Capture the cell that displays the provided text and extract its (x, y) central coordinate. 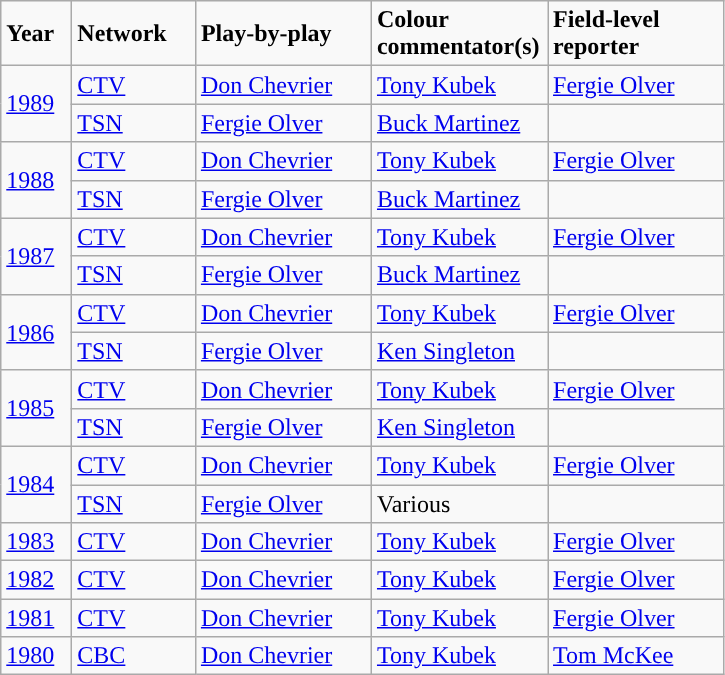
Field-level reporter (636, 34)
1985 (36, 408)
Tom McKee (636, 656)
1980 (36, 656)
Year (36, 34)
CBC (134, 656)
Network (134, 34)
1982 (36, 580)
1983 (36, 542)
1988 (36, 180)
Play-by-play (283, 34)
1987 (36, 256)
Colour commentator(s) (459, 34)
Various (459, 503)
1984 (36, 484)
1986 (36, 332)
1989 (36, 104)
1981 (36, 618)
